Capture the cell that displays the provided text and extract its (X, Y) central coordinate. 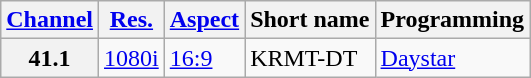
41.1 (50, 58)
Daystar (452, 58)
Aspect (204, 20)
Res. (132, 20)
Short name (310, 20)
KRMT-DT (310, 58)
Channel (50, 20)
Programming (452, 20)
1080i (132, 58)
16:9 (204, 58)
